Detect which cell encompasses the target text, then output its [x, y] center coordinate. 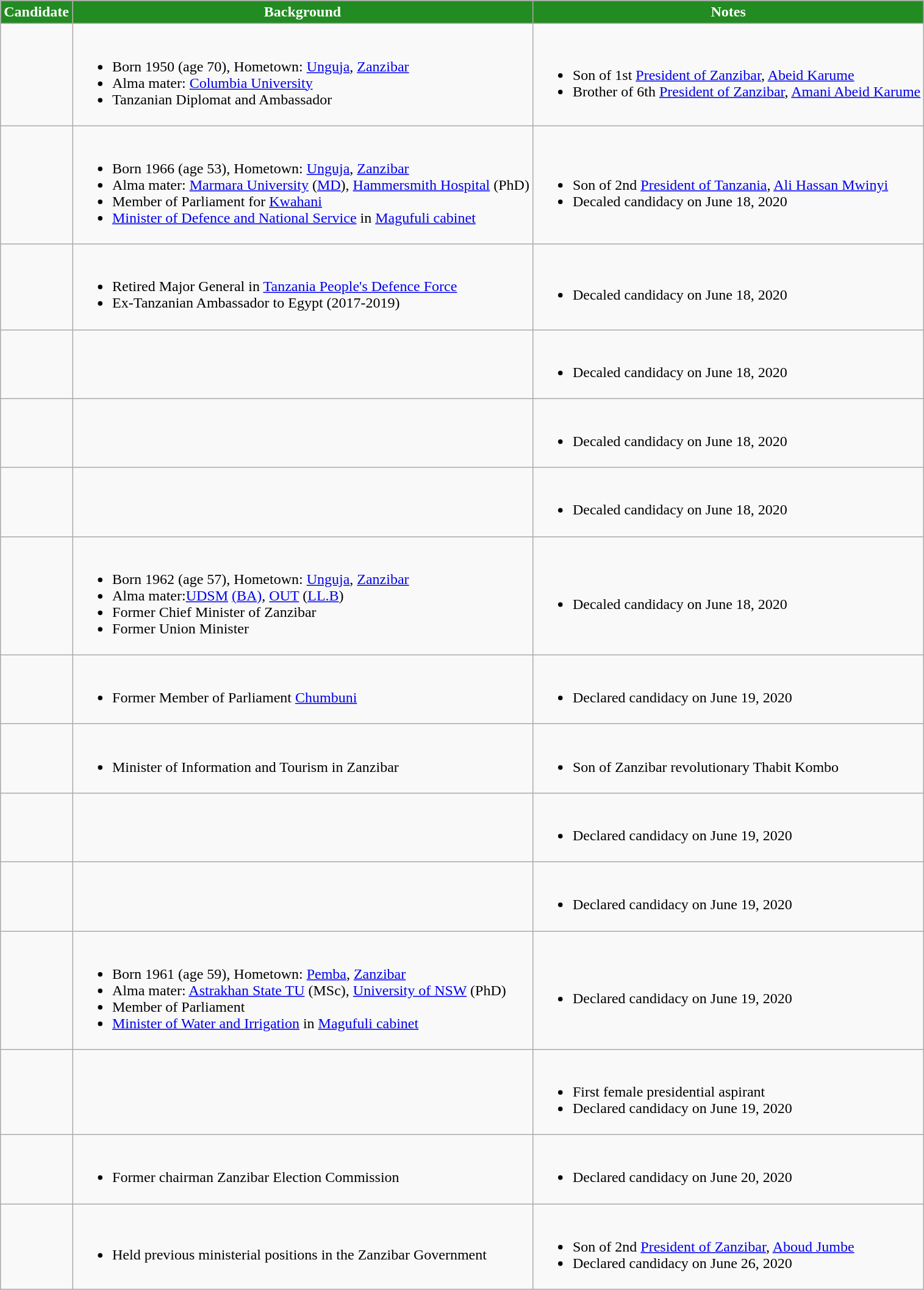
Candidate [37, 12]
Declared candidacy on June 20, 2020 [728, 1169]
Held previous ministerial positions in the Zanzibar Government [303, 1247]
Born 1962 (age 57), Hometown: Unguja, ZanzibarAlma mater:UDSM (BA), OUT (LL.B)Former Chief Minister of ZanzibarFormer Union Minister [303, 596]
Minister of Information and Tourism in Zanzibar [303, 758]
First female presidential aspirantDeclared candidacy on June 19, 2020 [728, 1092]
Son of 2nd President of Tanzania, Ali Hassan MwinyiDecaled candidacy on June 18, 2020 [728, 185]
Son of Zanzibar revolutionary Thabit Kombo [728, 758]
Background [303, 12]
Son of 1st President of Zanzibar, Abeid KarumeBrother of 6th President of Zanzibar, Amani Abeid Karume [728, 74]
Former Member of Parliament Chumbuni [303, 690]
Former chairman Zanzibar Election Commission [303, 1169]
Notes [728, 12]
Retired Major General in Tanzania People's Defence ForceEx-Tanzanian Ambassador to Egypt (2017-2019) [303, 287]
Born 1950 (age 70), Hometown: Unguja, ZanzibarAlma mater: Columbia UniversityTanzanian Diplomat and Ambassador [303, 74]
Son of 2nd President of Zanzibar, Aboud JumbeDeclared candidacy on June 26, 2020 [728, 1247]
